Search for the cell housing the specified text and yield its [X, Y] center coordinate. 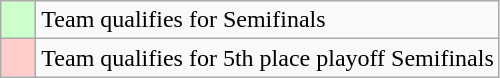
Team qualifies for Semifinals [268, 20]
Team qualifies for 5th place playoff Semifinals [268, 58]
